Provide the (x, y) coordinate of the cell's center where the given text is located.  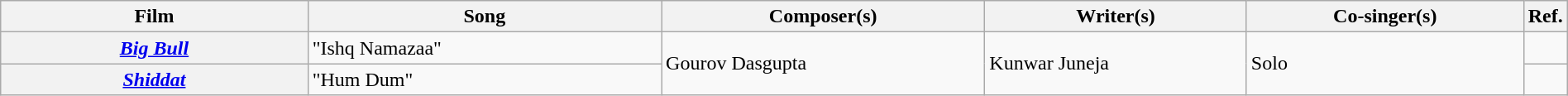
Film (154, 17)
Shiddat (154, 79)
Ref. (1545, 17)
Writer(s) (1116, 17)
"Hum Dum" (485, 79)
Solo (1384, 64)
Co-singer(s) (1384, 17)
Composer(s) (824, 17)
Big Bull (154, 48)
Gourov Dasgupta (824, 64)
Kunwar Juneja (1116, 64)
Song (485, 17)
"Ishq Namazaa" (485, 48)
